Determine the [X, Y] coordinate at the center of the cell enclosing the given text.  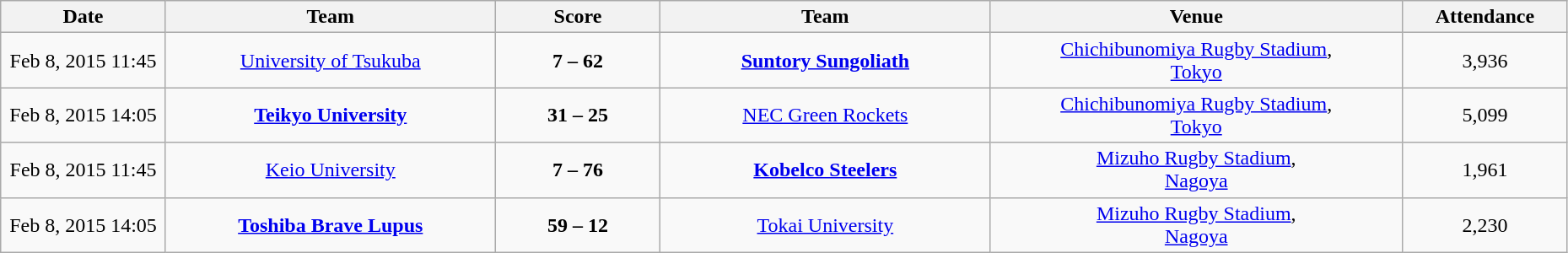
Teikyo University [331, 115]
5,099 [1485, 115]
3,936 [1485, 61]
Toshiba Brave Lupus [331, 224]
Kobelco Steelers [825, 170]
Venue [1196, 17]
2,230 [1485, 224]
Score [578, 17]
59 – 12 [578, 224]
Suntory Sungoliath [825, 61]
NEC Green Rockets [825, 115]
University of Tsukuba [331, 61]
7 – 62 [578, 61]
1,961 [1485, 170]
31 – 25 [578, 115]
Date [84, 17]
Tokai University [825, 224]
Attendance [1485, 17]
Keio University [331, 170]
7 – 76 [578, 170]
